Detect which cell encompasses the target text, then output its [x, y] center coordinate. 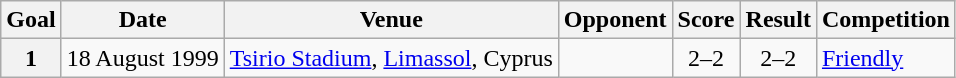
1 [31, 58]
Venue [391, 20]
Opponent [615, 20]
Date [142, 20]
Competition [886, 20]
Result [778, 20]
Friendly [886, 58]
Tsirio Stadium, Limassol, Cyprus [391, 58]
Score [706, 20]
Goal [31, 20]
18 August 1999 [142, 58]
